Output the [X, Y] coordinate of the center of the cell containing the given text.  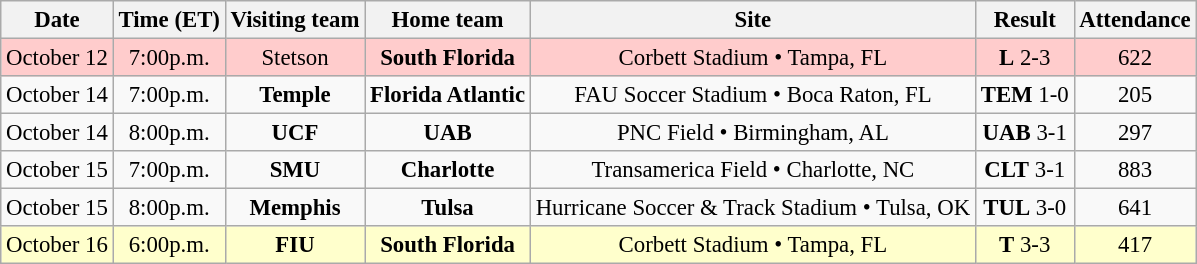
PNC Field • Birmingham, AL [752, 133]
Home team [448, 20]
TEM 1-0 [1024, 95]
UCF [294, 133]
Temple [294, 95]
297 [1135, 133]
T 3-3 [1024, 245]
883 [1135, 170]
622 [1135, 58]
UAB [448, 133]
205 [1135, 95]
417 [1135, 245]
Stetson [294, 58]
Florida Atlantic [448, 95]
Date [57, 20]
UAB 3-1 [1024, 133]
Memphis [294, 208]
Result [1024, 20]
Tulsa [448, 208]
Transamerica Field • Charlotte, NC [752, 170]
October 12 [57, 58]
L 2-3 [1024, 58]
Time (ET) [169, 20]
641 [1135, 208]
Charlotte [448, 170]
October 16 [57, 245]
SMU [294, 170]
Site [752, 20]
CLT 3-1 [1024, 170]
FAU Soccer Stadium • Boca Raton, FL [752, 95]
FIU [294, 245]
TUL 3-0 [1024, 208]
Hurricane Soccer & Track Stadium • Tulsa, OK [752, 208]
6:00p.m. [169, 245]
Attendance [1135, 20]
Visiting team [294, 20]
